Capture the cell that displays the provided text and extract its (x, y) central coordinate. 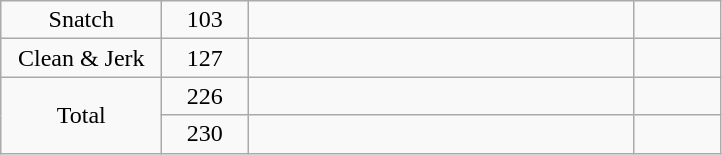
Total (82, 115)
127 (205, 58)
Snatch (82, 20)
226 (205, 96)
103 (205, 20)
Clean & Jerk (82, 58)
230 (205, 134)
